Provide the [x, y] coordinate of the cell's center where the given text is located.  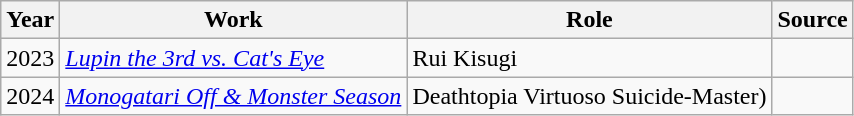
Deathtopia Virtuoso Suicide-Master) [590, 96]
2024 [30, 96]
Source [812, 20]
Role [590, 20]
2023 [30, 58]
Work [234, 20]
Rui Kisugi [590, 58]
Year [30, 20]
Lupin the 3rd vs. Cat's Eye [234, 58]
Monogatari Off & Monster Season [234, 96]
